From the cell containing the given text, extract its center point as (x, y) coordinate. 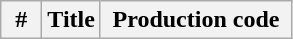
Production code (196, 20)
# (22, 20)
Title (72, 20)
